Locate the cell with the specified text and output its (X, Y) center coordinate. 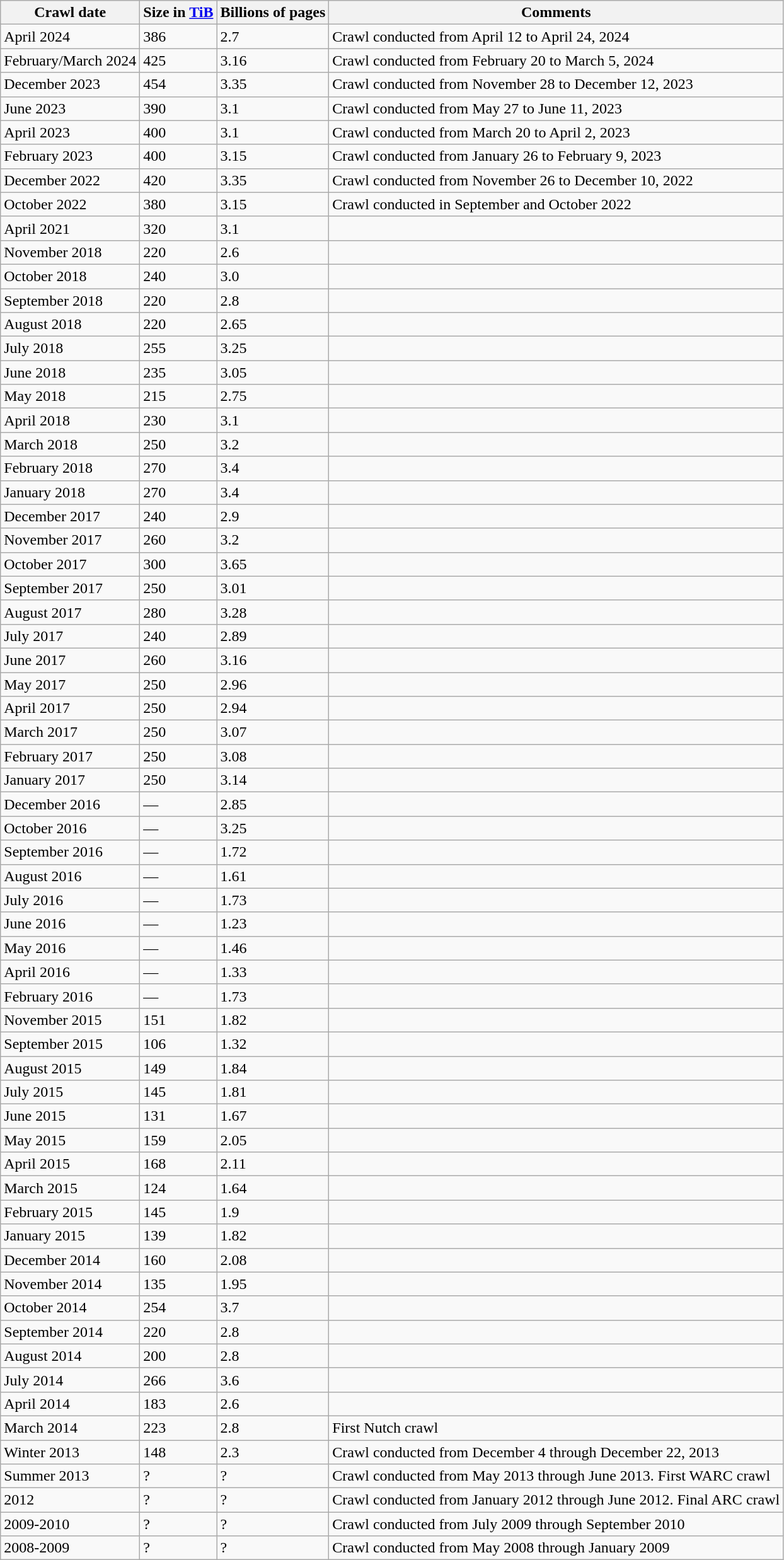
1.64 (273, 1188)
168 (178, 1164)
March 2014 (71, 1428)
425 (178, 61)
2.85 (273, 804)
420 (178, 180)
December 2016 (71, 804)
200 (178, 1356)
Crawl conducted from March 20 to April 2, 2023 (556, 132)
1.67 (273, 1116)
January 2015 (71, 1236)
Comments (556, 13)
Crawl conducted from January 2012 through June 2012. Final ARC crawl (556, 1500)
June 2016 (71, 924)
386 (178, 37)
October 2017 (71, 564)
3.28 (273, 612)
September 2016 (71, 852)
August 2016 (71, 876)
390 (178, 108)
Summer 2013 (71, 1476)
Crawl conducted from May 2013 through June 2013. First WARC crawl (556, 1476)
2.96 (273, 684)
135 (178, 1284)
160 (178, 1260)
September 2017 (71, 588)
149 (178, 1068)
255 (178, 349)
First Nutch crawl (556, 1428)
454 (178, 84)
April 2014 (71, 1404)
July 2017 (71, 636)
May 2017 (71, 684)
February 2018 (71, 468)
1.9 (273, 1212)
August 2015 (71, 1068)
July 2018 (71, 349)
Crawl conducted from May 27 to June 11, 2023 (556, 108)
235 (178, 373)
1.61 (273, 876)
February 2017 (71, 756)
2.89 (273, 636)
Crawl conducted from February 20 to March 5, 2024 (556, 61)
February 2015 (71, 1212)
3.0 (273, 276)
3.14 (273, 780)
June 2017 (71, 660)
August 2014 (71, 1356)
December 2023 (71, 84)
148 (178, 1452)
June 2015 (71, 1116)
July 2015 (71, 1092)
2.9 (273, 516)
October 2022 (71, 204)
July 2016 (71, 900)
139 (178, 1236)
280 (178, 612)
1.23 (273, 924)
2.11 (273, 1164)
May 2015 (71, 1140)
Crawl conducted from April 12 to April 24, 2024 (556, 37)
2.65 (273, 325)
1.95 (273, 1284)
1.46 (273, 948)
1.84 (273, 1068)
2.75 (273, 396)
Billions of pages (273, 13)
2.05 (273, 1140)
December 2022 (71, 180)
January 2017 (71, 780)
Crawl conducted in September and October 2022 (556, 204)
December 2014 (71, 1260)
2012 (71, 1500)
May 2018 (71, 396)
2009-2010 (71, 1524)
2.08 (273, 1260)
September 2015 (71, 1044)
254 (178, 1308)
266 (178, 1380)
April 2017 (71, 708)
July 2014 (71, 1380)
October 2018 (71, 276)
215 (178, 396)
May 2016 (71, 948)
September 2018 (71, 301)
Crawl conducted from December 4 through December 22, 2013 (556, 1452)
June 2023 (71, 108)
December 2017 (71, 516)
106 (178, 1044)
Winter 2013 (71, 1452)
1.33 (273, 972)
November 2018 (71, 252)
3.6 (273, 1380)
April 2021 (71, 228)
October 2014 (71, 1308)
3.01 (273, 588)
April 2016 (71, 972)
1.81 (273, 1092)
June 2018 (71, 373)
Crawl conducted from July 2009 through September 2010 (556, 1524)
1.72 (273, 852)
3.07 (273, 732)
Crawl date (71, 13)
159 (178, 1140)
January 2018 (71, 492)
November 2015 (71, 1020)
August 2017 (71, 612)
April 2023 (71, 132)
124 (178, 1188)
April 2018 (71, 420)
October 2016 (71, 828)
2.94 (273, 708)
151 (178, 1020)
300 (178, 564)
February 2016 (71, 996)
Crawl conducted from January 26 to February 9, 2023 (556, 156)
Size in TiB (178, 13)
131 (178, 1116)
November 2014 (71, 1284)
Crawl conducted from November 26 to December 10, 2022 (556, 180)
April 2024 (71, 37)
223 (178, 1428)
3.7 (273, 1308)
183 (178, 1404)
Crawl conducted from November 28 to December 12, 2023 (556, 84)
August 2018 (71, 325)
November 2017 (71, 540)
September 2014 (71, 1332)
April 2015 (71, 1164)
February/March 2024 (71, 61)
March 2017 (71, 732)
2.3 (273, 1452)
2.7 (273, 37)
320 (178, 228)
February 2023 (71, 156)
3.05 (273, 373)
Crawl conducted from May 2008 through January 2009 (556, 1548)
1.32 (273, 1044)
380 (178, 204)
230 (178, 420)
March 2015 (71, 1188)
3.65 (273, 564)
3.08 (273, 756)
March 2018 (71, 444)
2008-2009 (71, 1548)
